Identify which cell holds the provided text, then report its [X, Y] central coordinate. 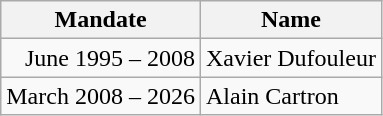
June 1995 – 2008 [101, 58]
Alain Cartron [290, 96]
March 2008 – 2026 [101, 96]
Xavier Dufouleur [290, 58]
Name [290, 20]
Mandate [101, 20]
